Search for the cell housing the specified text and yield its (x, y) center coordinate. 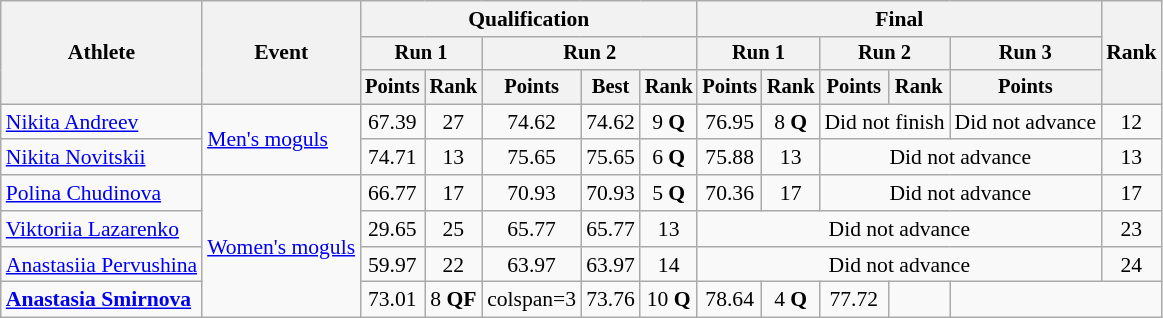
10 Q (669, 300)
74.71 (392, 158)
73.76 (610, 300)
8 Q (791, 122)
4 Q (791, 300)
Run 3 (1026, 54)
Women's moguls (281, 246)
Qualification (528, 19)
76.95 (729, 122)
Nikita Novitskii (102, 158)
Best (610, 87)
Viktoriia Lazarenko (102, 229)
12 (1132, 122)
73.01 (392, 300)
Did not finish (884, 122)
Anastasiia Pervushina (102, 265)
77.72 (854, 300)
70.36 (729, 193)
Anastasia Smirnova (102, 300)
8 QF (454, 300)
Athlete (102, 52)
14 (669, 265)
Final (899, 19)
Polina Chudinova (102, 193)
67.39 (392, 122)
24 (1132, 265)
9 Q (669, 122)
78.64 (729, 300)
Event (281, 52)
Men's moguls (281, 140)
27 (454, 122)
75.88 (729, 158)
Nikita Andreev (102, 122)
colspan=3 (532, 300)
66.77 (392, 193)
29.65 (392, 229)
23 (1132, 229)
22 (454, 265)
5 Q (669, 193)
25 (454, 229)
59.97 (392, 265)
6 Q (669, 158)
